Provide the [x, y] coordinate of the cell's center where the given text is located.  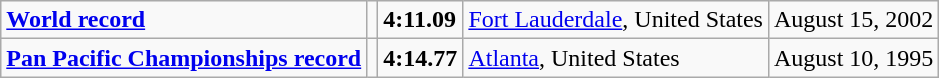
Pan Pacific Championships record [184, 58]
August 15, 2002 [853, 20]
August 10, 1995 [853, 58]
Fort Lauderdale, United States [616, 20]
4:14.77 [420, 58]
World record [184, 20]
4:11.09 [420, 20]
Atlanta, United States [616, 58]
